From the cell containing the given text, extract its center point as [x, y] coordinate. 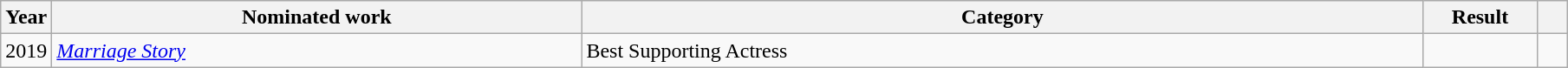
Year [26, 17]
Nominated work [317, 17]
Best Supporting Actress [1002, 51]
Marriage Story [317, 51]
2019 [26, 51]
Result [1480, 17]
Category [1002, 17]
